Pinpoint the cell where the given text exists, returning its (x, y) midpoint coordinate. 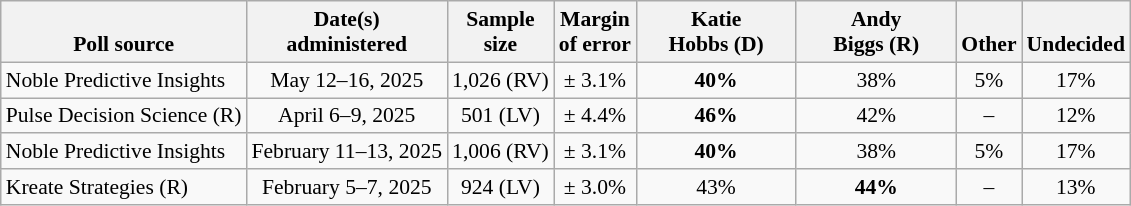
KatieHobbs (D) (716, 32)
Marginof error (595, 32)
46% (716, 116)
924 (LV) (500, 187)
501 (LV) (500, 116)
13% (1076, 187)
1,006 (RV) (500, 152)
Kreate Strategies (R) (124, 187)
42% (876, 116)
± 3.0% (595, 187)
AndyBiggs (R) (876, 32)
± 4.4% (595, 116)
1,026 (RV) (500, 80)
Date(s)administered (346, 32)
Other (988, 32)
Undecided (1076, 32)
February 11–13, 2025 (346, 152)
Samplesize (500, 32)
44% (876, 187)
February 5–7, 2025 (346, 187)
April 6–9, 2025 (346, 116)
Poll source (124, 32)
Pulse Decision Science (R) (124, 116)
12% (1076, 116)
43% (716, 187)
May 12–16, 2025 (346, 80)
